Locate the cell with the specified text and output its (x, y) center coordinate. 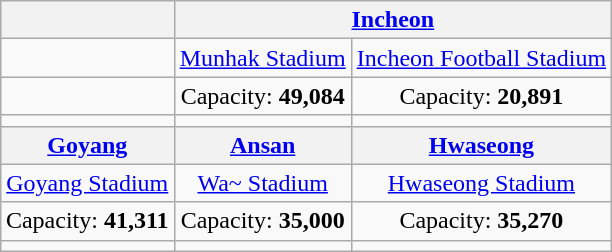
Capacity: 20,891 (481, 96)
Goyang Stadium (87, 183)
Incheon (392, 20)
Hwaseong Stadium (481, 183)
Incheon Football Stadium (481, 58)
Capacity: 49,084 (262, 96)
Munhak Stadium (262, 58)
Capacity: 35,000 (262, 221)
Hwaseong (481, 145)
Goyang (87, 145)
Capacity: 41,311 (87, 221)
Wa~ Stadium (262, 183)
Ansan (262, 145)
Capacity: 35,270 (481, 221)
